Pinpoint the cell where the given text exists, returning its [x, y] midpoint coordinate. 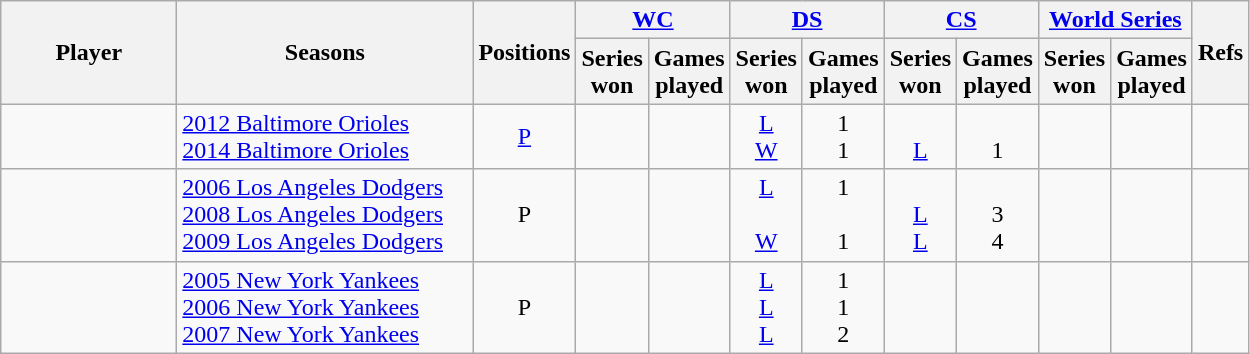
Refs [1220, 52]
LL [920, 215]
Positions [524, 52]
WC [653, 20]
CS [961, 20]
2005 New York Yankees2006 New York Yankees2007 New York Yankees [325, 307]
112 [843, 307]
2012 Baltimore Orioles2014 Baltimore Orioles [325, 136]
DS [807, 20]
1 [998, 136]
Player [89, 52]
World Series [1115, 20]
Seasons [325, 52]
2006 Los Angeles Dodgers2008 Los Angeles Dodgers2009 Los Angeles Dodgers [325, 215]
34 [998, 215]
LLL [766, 307]
L [920, 136]
